Provide the (X, Y) coordinate of the cell's center where the given text is located.  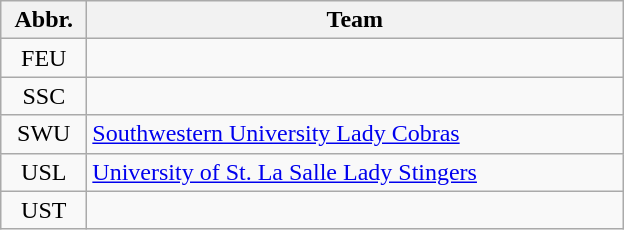
Team (355, 20)
University of St. La Salle Lady Stingers (355, 172)
Southwestern University Lady Cobras (355, 134)
FEU (44, 58)
UST (44, 210)
SSC (44, 96)
USL (44, 172)
Abbr. (44, 20)
SWU (44, 134)
